Scan for the cell matching the given text and deliver its (X, Y) coordinate at center. 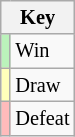
Key (38, 17)
Defeat (42, 118)
Win (42, 51)
Draw (42, 85)
